Pinpoint the cell where the given text exists, returning its [X, Y] midpoint coordinate. 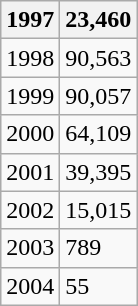
2002 [30, 210]
64,109 [98, 134]
2000 [30, 134]
789 [98, 248]
2004 [30, 286]
2001 [30, 172]
2003 [30, 248]
1997 [30, 20]
39,395 [98, 172]
23,460 [98, 20]
90,057 [98, 96]
1998 [30, 58]
90,563 [98, 58]
15,015 [98, 210]
55 [98, 286]
1999 [30, 96]
